Output the [x, y] coordinate of the center of the cell containing the given text.  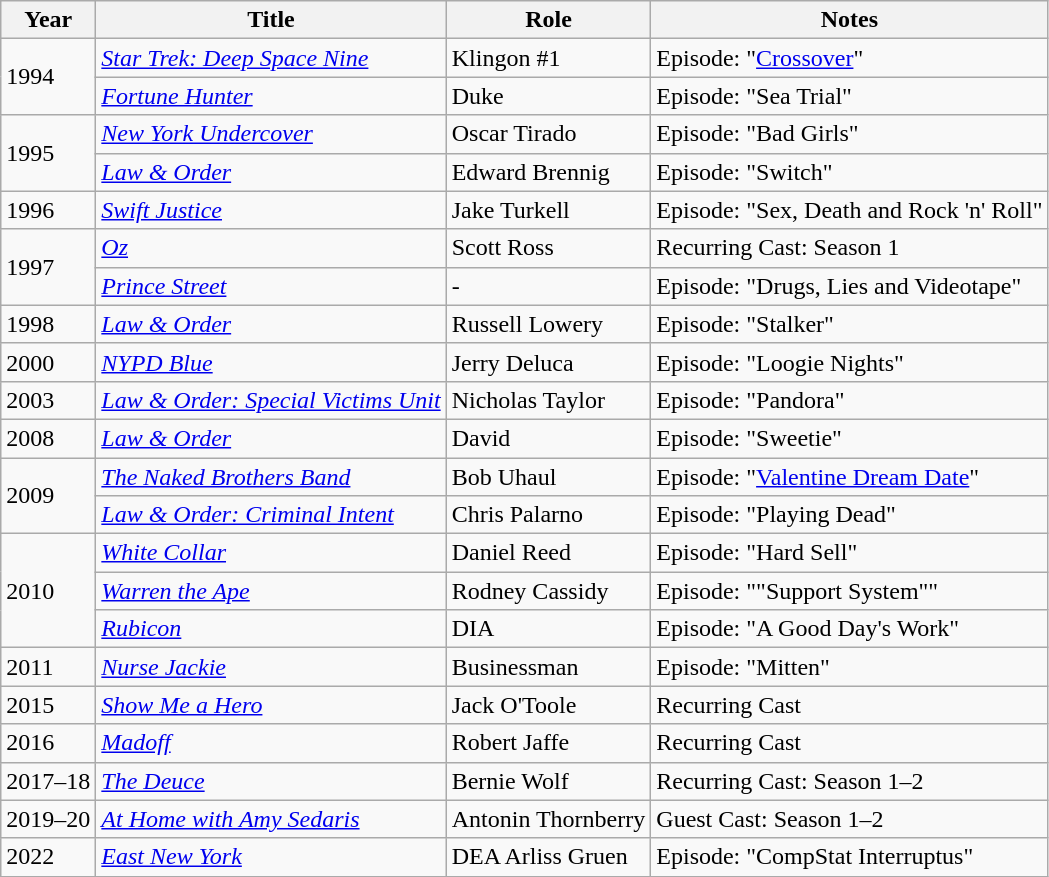
Nurse Jackie [271, 667]
Episode: "A Good Day's Work" [850, 629]
Episode: "Sex, Death and Rock 'n' Roll" [850, 210]
2017–18 [48, 781]
Duke [548, 96]
Daniel Reed [548, 553]
Oz [271, 248]
Law & Order: Special Victims Unit [271, 400]
Guest Cast: Season 1–2 [850, 819]
The Deuce [271, 781]
Episode: "Sea Trial" [850, 96]
Scott Ross [548, 248]
NYPD Blue [271, 362]
Bernie Wolf [548, 781]
Year [48, 20]
Swift Justice [271, 210]
Jerry Deluca [548, 362]
Episode: "Crossover" [850, 58]
2009 [48, 496]
David [548, 438]
Bob Uhaul [548, 477]
2022 [48, 857]
White Collar [271, 553]
Episode: "CompStat Interruptus" [850, 857]
2008 [48, 438]
Episode: "Loogie Nights" [850, 362]
Businessman [548, 667]
2011 [48, 667]
Role [548, 20]
Recurring Cast: Season 1–2 [850, 781]
Episode: "Valentine Dream Date" [850, 477]
The Naked Brothers Band [271, 477]
Episode: ""Support System"" [850, 591]
Oscar Tirado [548, 134]
DEA Arliss Gruen [548, 857]
1997 [48, 267]
Nicholas Taylor [548, 400]
2019–20 [48, 819]
Robert Jaffe [548, 743]
2003 [48, 400]
Edward Brennig [548, 172]
Episode: "Bad Girls" [850, 134]
Star Trek: Deep Space Nine [271, 58]
Episode: "Playing Dead" [850, 515]
Title [271, 20]
Episode: "Drugs, Lies and Videotape" [850, 286]
Rubicon [271, 629]
2015 [48, 705]
Warren the Ape [271, 591]
2016 [48, 743]
East New York [271, 857]
Madoff [271, 743]
Episode: "Sweetie" [850, 438]
1995 [48, 153]
At Home with Amy Sedaris [271, 819]
Jack O'Toole [548, 705]
Episode: "Switch" [850, 172]
Law & Order: Criminal Intent [271, 515]
1996 [48, 210]
Recurring Cast: Season 1 [850, 248]
1998 [48, 324]
Rodney Cassidy [548, 591]
Chris Palarno [548, 515]
Show Me a Hero [271, 705]
Episode: "Stalker" [850, 324]
Antonin Thornberry [548, 819]
New York Undercover [271, 134]
Russell Lowery [548, 324]
Notes [850, 20]
Episode: "Mitten" [850, 667]
Fortune Hunter [271, 96]
Jake Turkell [548, 210]
- [548, 286]
2010 [48, 591]
1994 [48, 77]
Episode: "Hard Sell" [850, 553]
Klingon #1 [548, 58]
2000 [48, 362]
Episode: "Pandora" [850, 400]
DIA [548, 629]
Prince Street [271, 286]
